Locate the cell with the specified text and output its [X, Y] center coordinate. 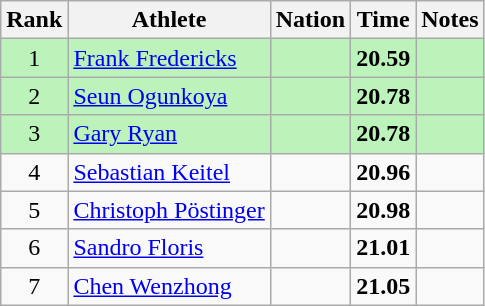
Nation [310, 20]
21.05 [384, 286]
21.01 [384, 248]
20.96 [384, 172]
Chen Wenzhong [169, 286]
2 [34, 96]
Time [384, 20]
3 [34, 134]
6 [34, 248]
Athlete [169, 20]
20.98 [384, 210]
20.59 [384, 58]
4 [34, 172]
Sandro Floris [169, 248]
Frank Fredericks [169, 58]
7 [34, 286]
Gary Ryan [169, 134]
Rank [34, 20]
Christoph Pöstinger [169, 210]
Seun Ogunkoya [169, 96]
5 [34, 210]
Notes [450, 20]
1 [34, 58]
Sebastian Keitel [169, 172]
